Return (X, Y) of the center of cell containing provided text 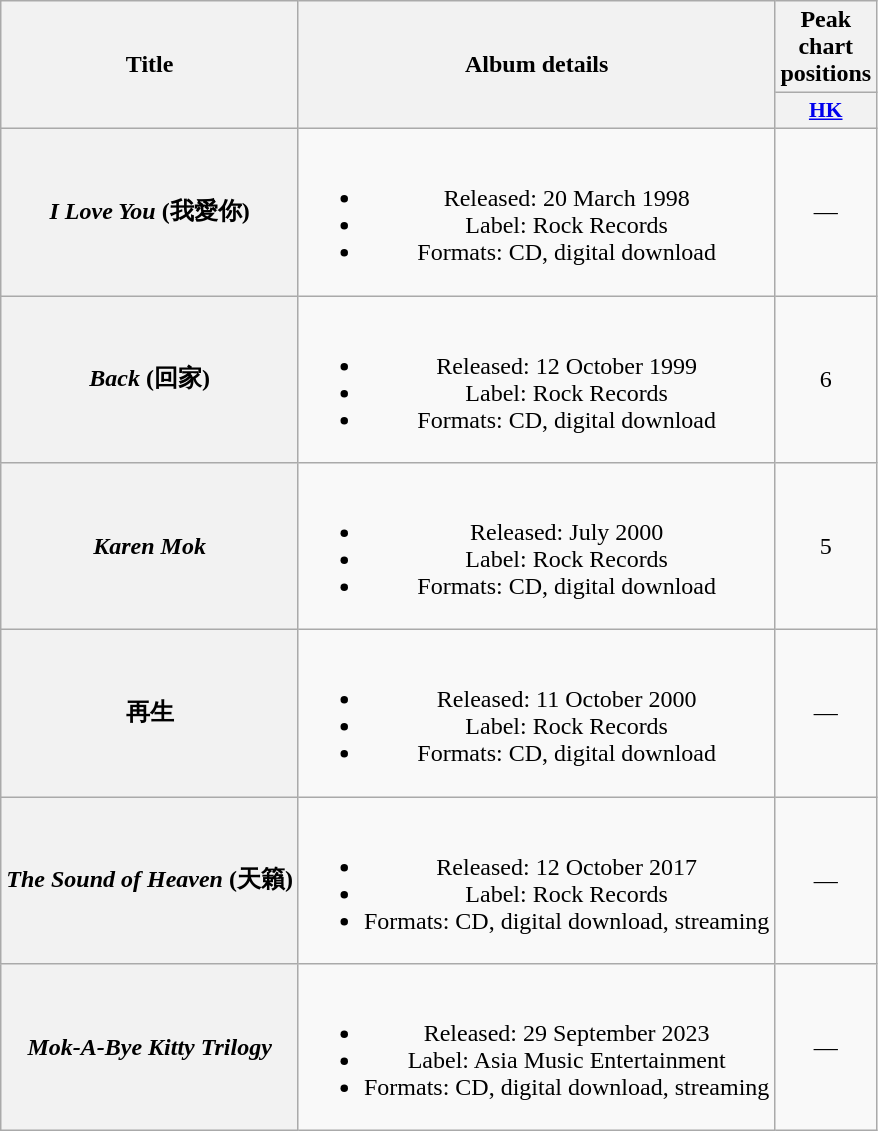
Title (150, 65)
Peak chart positions (826, 47)
Album details (536, 65)
6 (826, 380)
Mok-A-Bye Kitty Trilogy (150, 1048)
Released: July 2000Label: Rock RecordsFormats: CD, digital download (536, 546)
I Love You (我愛你) (150, 212)
Released: 12 October 1999Label: Rock RecordsFormats: CD, digital download (536, 380)
Released: 20 March 1998Label: Rock RecordsFormats: CD, digital download (536, 212)
Karen Mok (150, 546)
Released: 12 October 2017Label: Rock RecordsFormats: CD, digital download, streaming (536, 880)
HK (826, 111)
Released: 11 October 2000Label: Rock RecordsFormats: CD, digital download (536, 714)
再生 (150, 714)
Released: 29 September 2023Label: Asia Music EntertainmentFormats: CD, digital download, streaming (536, 1048)
Back (回家) (150, 380)
The Sound of Heaven (天籟) (150, 880)
5 (826, 546)
